Identify which cell holds the provided text, then report its (X, Y) central coordinate. 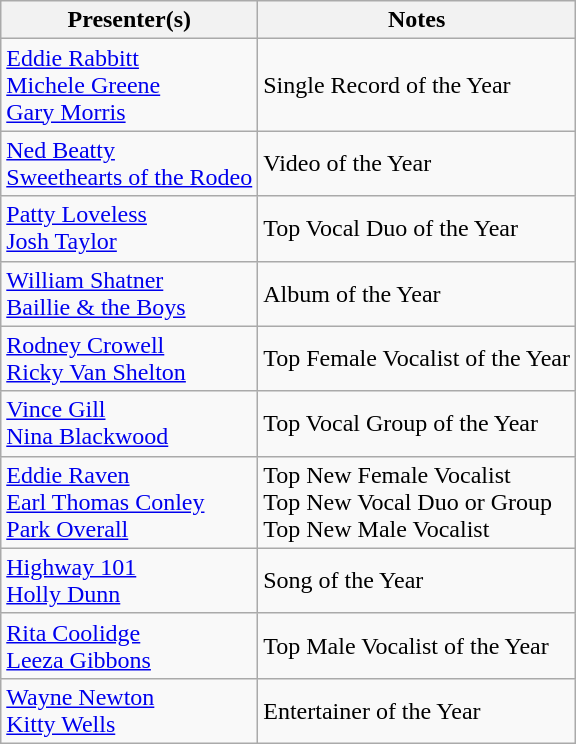
Wayne NewtonKitty Wells (130, 710)
Rita CoolidgeLeeza Gibbons (130, 646)
Single Record of the Year (417, 85)
Entertainer of the Year (417, 710)
Eddie RabbittMichele GreeneGary Morris (130, 85)
Top Male Vocalist of the Year (417, 646)
Top Vocal Duo of the Year (417, 228)
Vince GillNina Blackwood (130, 424)
Video of the Year (417, 164)
Top Vocal Group of the Year (417, 424)
Top New Female VocalistTop New Vocal Duo or GroupTop New Male Vocalist (417, 502)
Song of the Year (417, 580)
Highway 101Holly Dunn (130, 580)
Ned BeattySweethearts of the Rodeo (130, 164)
Top Female Vocalist of the Year (417, 358)
Eddie RavenEarl Thomas ConleyPark Overall (130, 502)
Patty LovelessJosh Taylor (130, 228)
Notes (417, 20)
William ShatnerBaillie & the Boys (130, 294)
Rodney CrowellRicky Van Shelton (130, 358)
Album of the Year (417, 294)
Presenter(s) (130, 20)
